Locate the cell with the specified text and output its [x, y] center coordinate. 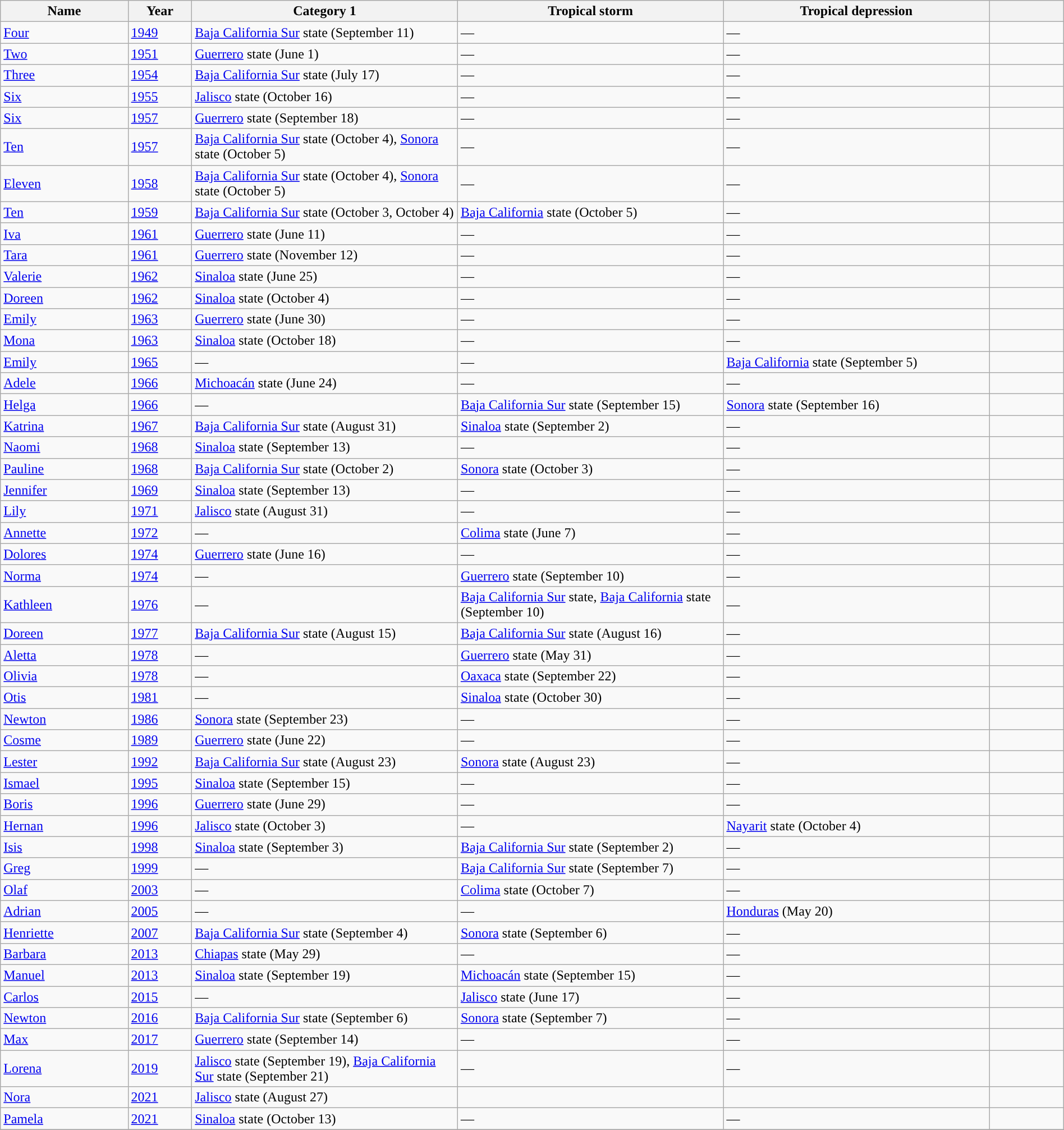
1989 [160, 740]
Iva [64, 234]
Guerrero state (June 1) [325, 54]
1999 [160, 868]
Tara [64, 255]
Guerrero state (June 30) [325, 319]
Baja California Sur state (August 31) [325, 426]
Baja California Sur state, Baja California state (September 10) [590, 604]
Katrina [64, 426]
Sinaloa state (September 19) [325, 975]
Guerrero state (June 16) [325, 554]
2017 [160, 1040]
Valerie [64, 276]
Guerrero state (September 18) [325, 118]
Hernan [64, 826]
Sinaloa state (September 15) [325, 783]
1976 [160, 604]
2019 [160, 1069]
1992 [160, 762]
Baja California Sur state (September 2) [590, 847]
Sinaloa state (October 13) [325, 1119]
1981 [160, 698]
1972 [160, 533]
1958 [160, 183]
Sonora state (August 23) [590, 762]
Manuel [64, 975]
2016 [160, 1018]
Helga [64, 405]
Jennifer [64, 490]
1998 [160, 847]
Honduras (May 20) [856, 911]
Guerrero state (June 11) [325, 234]
Sonora state (September 16) [856, 405]
Guerrero state (September 14) [325, 1040]
2003 [160, 890]
Sonora state (September 23) [325, 719]
Guerrero state (June 22) [325, 740]
1995 [160, 783]
Greg [64, 868]
Guerrero state (September 10) [590, 575]
Guerrero state (May 31) [590, 655]
Guerrero state (June 29) [325, 804]
Michoacán state (June 24) [325, 383]
Otis [64, 698]
Nora [64, 1097]
Three [64, 75]
Baja California Sur state (September 11) [325, 33]
Olaf [64, 890]
Baja California Sur state (September 15) [590, 405]
1967 [160, 426]
Oaxaca state (September 22) [590, 676]
1986 [160, 719]
Nayarit state (October 4) [856, 826]
Mona [64, 341]
Baja California Sur state (October 3, October 4) [325, 212]
Henriette [64, 932]
Baja California Sur state (September 7) [590, 868]
Baja California Sur state (October 2) [325, 469]
1971 [160, 511]
Sonora state (October 3) [590, 469]
Baja California Sur state (August 15) [325, 633]
Name [64, 11]
Kathleen [64, 604]
Baja California Sur state (September 6) [325, 1018]
Barbara [64, 954]
2015 [160, 996]
Colima state (June 7) [590, 533]
Sinaloa state (October 30) [590, 698]
Sinaloa state (September 3) [325, 847]
1955 [160, 97]
Adrian [64, 911]
1977 [160, 633]
Sonora state (September 6) [590, 932]
Lorena [64, 1069]
Sinaloa state (October 18) [325, 341]
2007 [160, 932]
Dolores [64, 554]
Chiapas state (May 29) [325, 954]
Olivia [64, 676]
Ismael [64, 783]
Max [64, 1040]
Tropical storm [590, 11]
Sonora state (September 7) [590, 1018]
Lily [64, 511]
Year [160, 11]
Sinaloa state (June 25) [325, 276]
Four [64, 33]
Jalisco state (August 31) [325, 511]
Two [64, 54]
Baja California Sur state (July 17) [325, 75]
Isis [64, 847]
Guerrero state (November 12) [325, 255]
Lester [64, 762]
Annette [64, 533]
Baja California Sur state (August 16) [590, 633]
Carlos [64, 996]
Adele [64, 383]
1954 [160, 75]
Pauline [64, 469]
Jalisco state (September 19), Baja California Sur state (September 21) [325, 1069]
Baja California Sur state (August 23) [325, 762]
Naomi [64, 447]
1965 [160, 362]
Sinaloa state (October 4) [325, 298]
Norma [64, 575]
Category 1 [325, 11]
Michoacán state (September 15) [590, 975]
Boris [64, 804]
Sinaloa state (September 2) [590, 426]
1969 [160, 490]
Jalisco state (June 17) [590, 996]
Jalisco state (October 16) [325, 97]
Baja California state (September 5) [856, 362]
Baja California state (October 5) [590, 212]
Jalisco state (October 3) [325, 826]
1959 [160, 212]
Eleven [64, 183]
Colima state (October 7) [590, 890]
2005 [160, 911]
Jalisco state (August 27) [325, 1097]
1949 [160, 33]
1951 [160, 54]
Cosme [64, 740]
Pamela [64, 1119]
Baja California Sur state (September 4) [325, 932]
Aletta [64, 655]
Tropical depression [856, 11]
